Determine the (X, Y) coordinate at the center of the cell enclosing the given text.  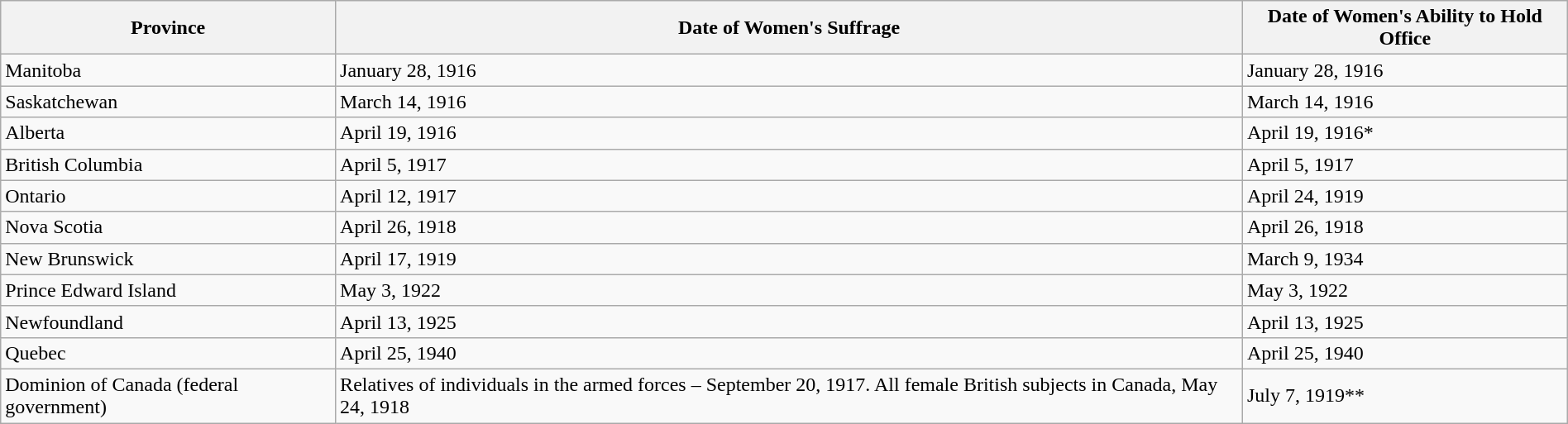
April 17, 1919 (789, 259)
April 19, 1916* (1404, 133)
Alberta (169, 133)
Prince Edward Island (169, 290)
British Columbia (169, 164)
Quebec (169, 353)
Date of Women's Suffrage (789, 28)
April 19, 1916 (789, 133)
Date of Women's Ability to Hold Office (1404, 28)
Ontario (169, 196)
New Brunswick (169, 259)
Nova Scotia (169, 227)
Dominion of Canada (federal government) (169, 395)
Manitoba (169, 70)
Saskatchewan (169, 102)
April 24, 1919 (1404, 196)
Province (169, 28)
March 9, 1934 (1404, 259)
Relatives of individuals in the armed forces – September 20, 1917. All female British subjects in Canada, May 24, 1918 (789, 395)
April 12, 1917 (789, 196)
Newfoundland (169, 322)
July 7, 1919** (1404, 395)
